Determine the [x, y] coordinate at the center of the cell enclosing the given text.  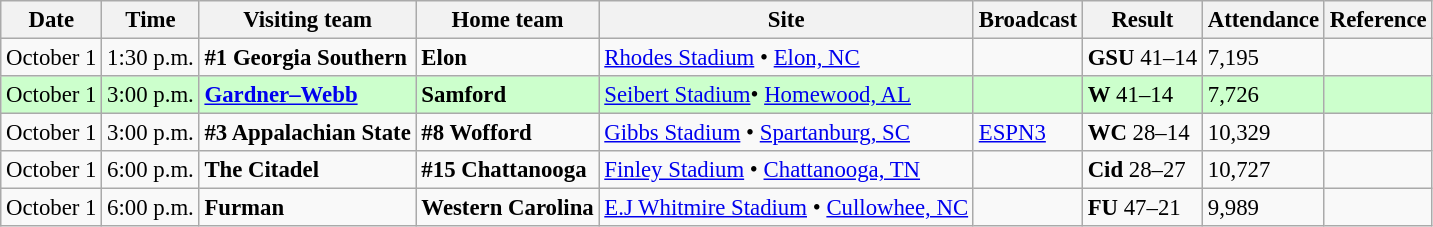
Rhodes Stadium • Elon, NC [786, 58]
W 41–14 [1142, 95]
Finley Stadium • Chattanooga, TN [786, 170]
Elon [508, 58]
#3 Appalachian State [308, 133]
Attendance [1263, 20]
Visiting team [308, 20]
Site [786, 20]
Home team [508, 20]
1:30 p.m. [150, 58]
Date [52, 20]
Result [1142, 20]
#15 Chattanooga [508, 170]
7,726 [1263, 95]
Broadcast [1028, 20]
Samford [508, 95]
Gibbs Stadium • Spartanburg, SC [786, 133]
ESPN3 [1028, 133]
WC 28–14 [1142, 133]
E.J Whitmire Stadium • Cullowhee, NC [786, 208]
Time [150, 20]
7,195 [1263, 58]
10,329 [1263, 133]
Western Carolina [508, 208]
Reference [1378, 20]
GSU 41–14 [1142, 58]
Gardner–Webb [308, 95]
Furman [308, 208]
#1 Georgia Southern [308, 58]
9,989 [1263, 208]
FU 47–21 [1142, 208]
The Citadel [308, 170]
Seibert Stadium• Homewood, AL [786, 95]
#8 Wofford [508, 133]
Cid 28–27 [1142, 170]
10,727 [1263, 170]
